Extract the [x, y] coordinate from the center of the cell holding the provided text.  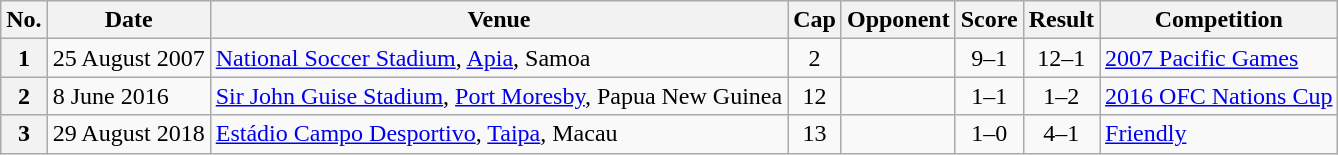
Result [1061, 20]
1 [24, 58]
8 June 2016 [128, 96]
1–0 [989, 134]
Venue [498, 20]
12–1 [1061, 58]
4–1 [1061, 134]
Estádio Campo Desportivo, Taipa, Macau [498, 134]
12 [815, 96]
1–1 [989, 96]
2007 Pacific Games [1219, 58]
1–2 [1061, 96]
29 August 2018 [128, 134]
Score [989, 20]
No. [24, 20]
13 [815, 134]
Date [128, 20]
2016 OFC Nations Cup [1219, 96]
Cap [815, 20]
Opponent [898, 20]
National Soccer Stadium, Apia, Samoa [498, 58]
Friendly [1219, 134]
3 [24, 134]
9–1 [989, 58]
Competition [1219, 20]
Sir John Guise Stadium, Port Moresby, Papua New Guinea [498, 96]
25 August 2007 [128, 58]
